Pinpoint the cell where the given text exists, returning its (x, y) midpoint coordinate. 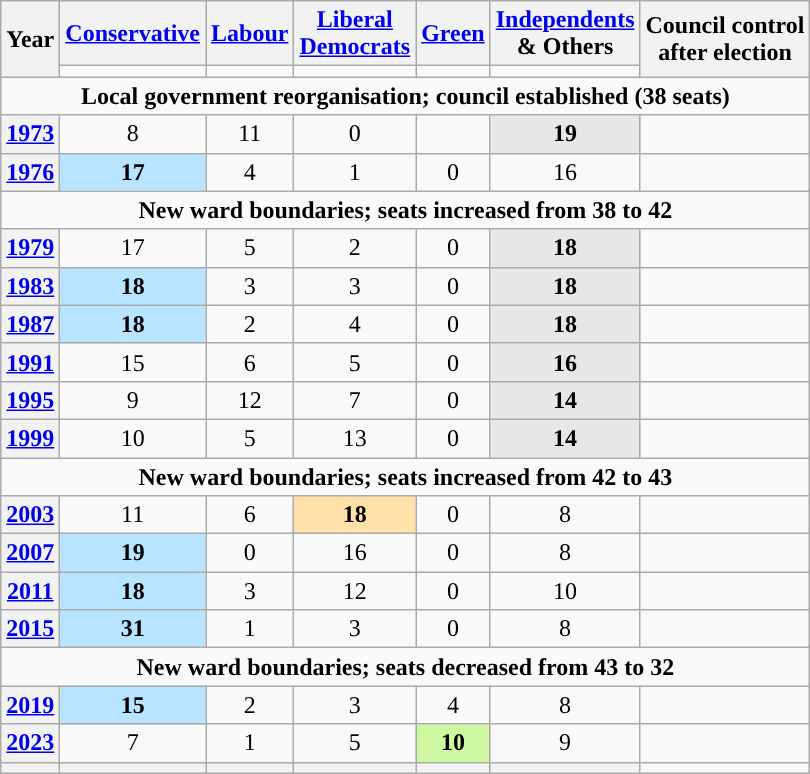
1995 (30, 400)
1976 (30, 172)
Conservative (133, 34)
New ward boundaries; seats decreased from 43 to 32 (406, 667)
Year (30, 39)
New ward boundaries; seats increased from 38 to 42 (406, 210)
Local government reorganisation; council established (38 seats) (406, 96)
Green (454, 34)
1987 (30, 324)
1991 (30, 362)
1979 (30, 248)
31 (133, 629)
2015 (30, 629)
Labour (250, 34)
13 (355, 438)
1973 (30, 134)
New ward boundaries; seats increased from 42 to 43 (406, 477)
2019 (30, 705)
Council controlafter election (725, 39)
Liberal Democrats (355, 34)
1999 (30, 438)
2011 (30, 591)
2023 (30, 743)
2003 (30, 515)
Independents& Others (565, 34)
1983 (30, 286)
2007 (30, 553)
